From the cell containing the given text, extract its center point as [x, y] coordinate. 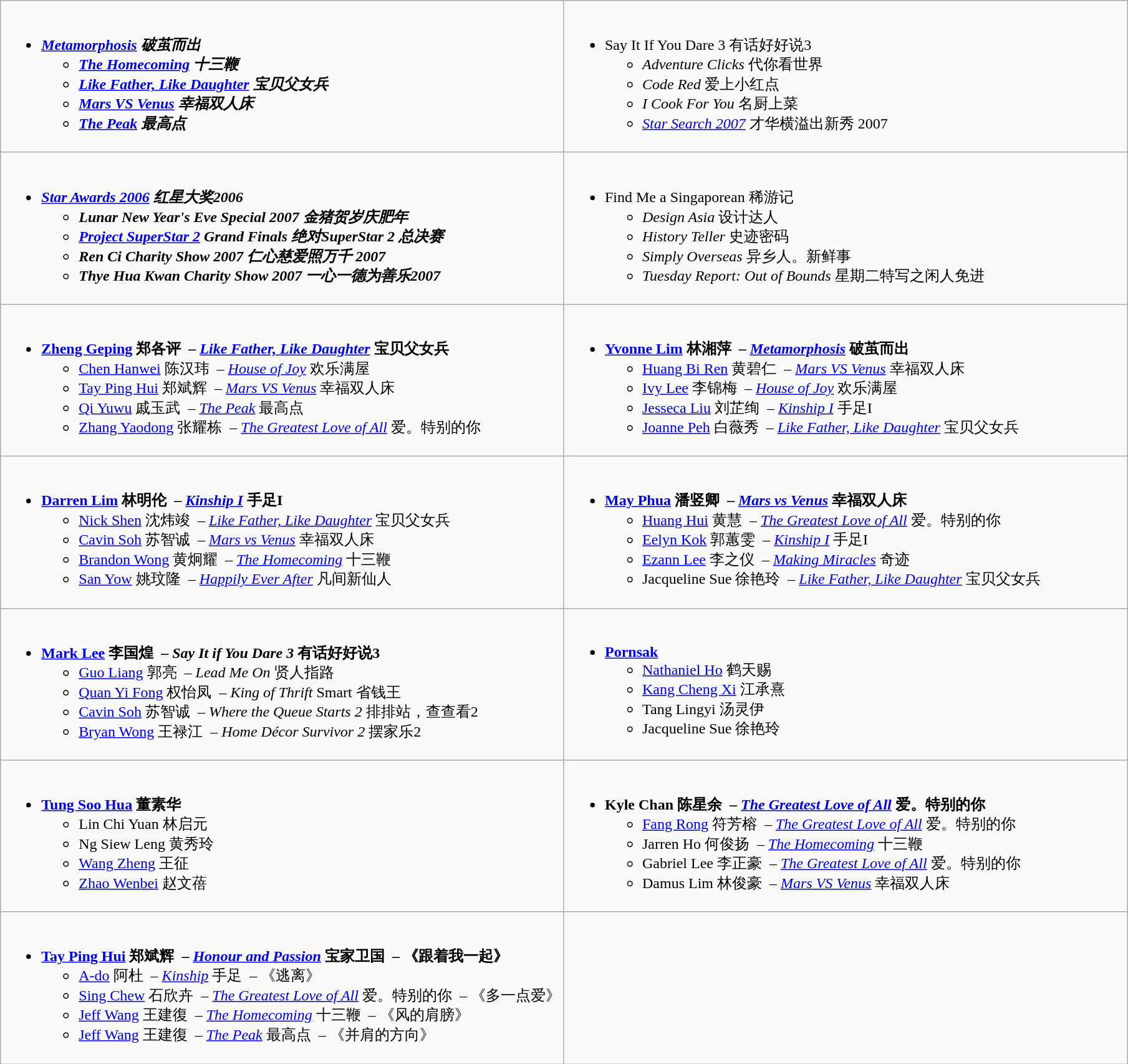
Say It If You Dare 3 有话好好说3Adventure Clicks 代你看世界Code Red 爱上小红点I Cook For You 名厨上菜Star Search 2007 才华横溢出新秀 2007 [846, 77]
Metamorphosis 破茧而出The Homecoming 十三鞭Like Father, Like Daughter 宝贝父女兵Mars VS Venus 幸福双人床The Peak 最高点 [282, 77]
PornsakNathaniel Ho 鹤天赐Kang Cheng Xi 江承熹Tang Lingyi 汤灵伊Jacqueline Sue 徐艳玲 [846, 684]
Find Me a Singaporean 稀游记Design Asia 设计达人History Teller 史迹密码Simply Overseas 异乡人。新鲜事Tuesday Report: Out of Bounds 星期二特写之闲人免进 [846, 228]
Tung Soo Hua 董素华Lin Chi Yuan 林启元Ng Siew Leng 黄秀玲Wang Zheng 王征Zhao Wenbei 赵文蓓 [282, 836]
